For the text-containing cell, return its midpoint in [x, y] coordinate format. 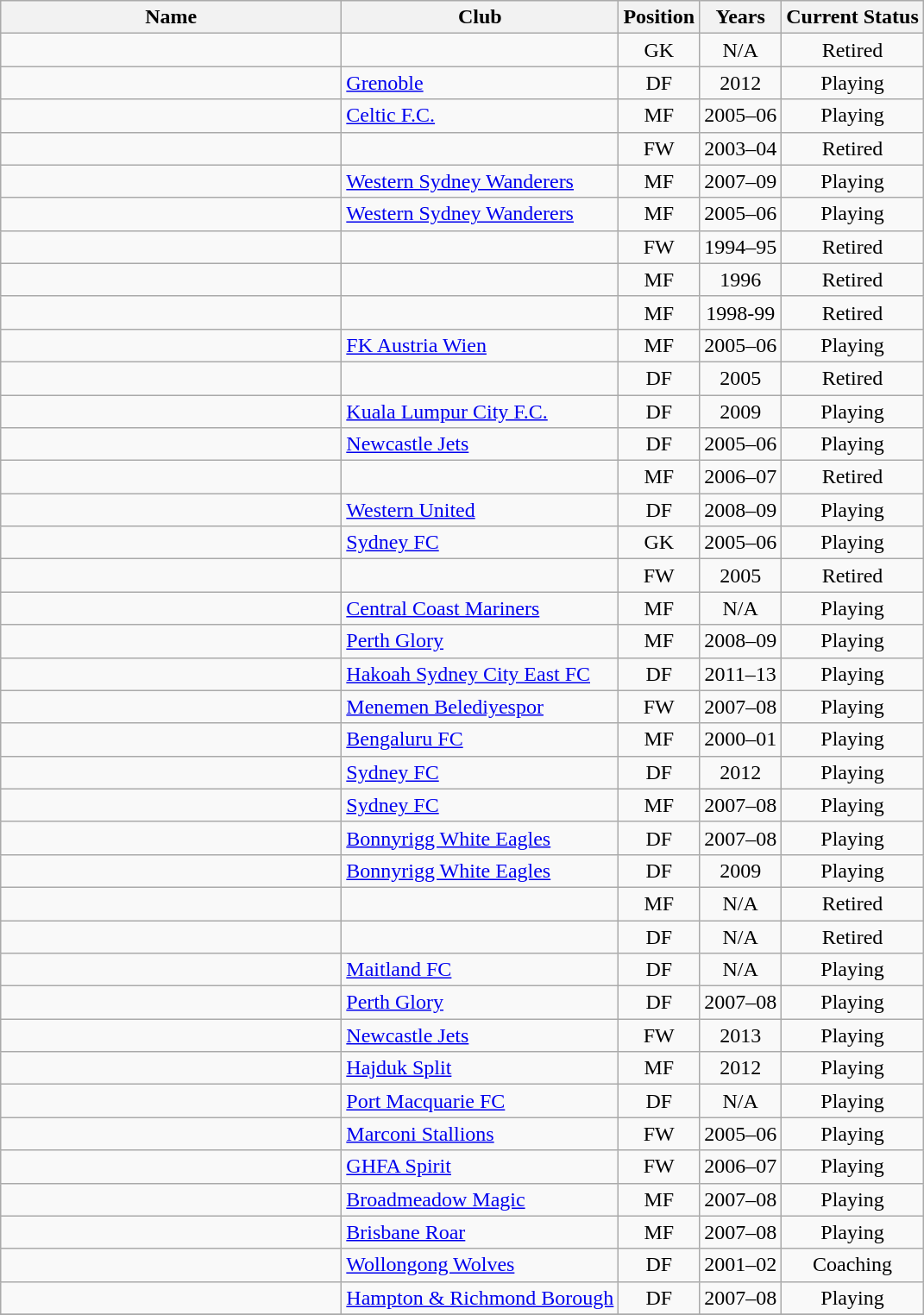
Hakoah Sydney City East FC [480, 674]
Hajduk Split [480, 1068]
Maitland FC [480, 970]
1994–95 [740, 247]
2001–02 [740, 1265]
Western United [480, 510]
2003–04 [740, 148]
Broadmeadow Magic [480, 1199]
Years [740, 17]
Celtic F.C. [480, 116]
Port Macquarie FC [480, 1101]
Brisbane Roar [480, 1232]
Grenoble [480, 83]
1998-99 [740, 312]
Position [659, 17]
Wollongong Wolves [480, 1265]
Marconi Stallions [480, 1134]
2007–09 [740, 181]
2000–01 [740, 739]
Central Coast Mariners [480, 608]
FK Austria Wien [480, 345]
Club [480, 17]
Coaching [852, 1265]
Current Status [852, 17]
2011–13 [740, 674]
Menemen Belediyespor [480, 707]
GHFA Spirit [480, 1167]
Hampton & Richmond Borough [480, 1298]
Name [171, 17]
Kuala Lumpur City F.C. [480, 412]
Bengaluru FC [480, 739]
2013 [740, 1035]
1996 [740, 280]
